Locate the cell with the specified text and output its [X, Y] center coordinate. 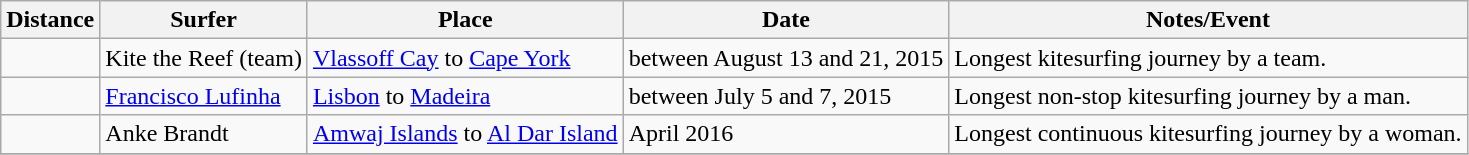
Amwaj Islands to Al Dar Island [465, 134]
Francisco Lufinha [204, 96]
Longest non-stop kitesurfing journey by a man. [1208, 96]
Anke Brandt [204, 134]
Kite the Reef (team) [204, 58]
April 2016 [786, 134]
Surfer [204, 20]
Longest kitesurfing journey by a team. [1208, 58]
Longest continuous kitesurfing journey by a woman. [1208, 134]
Date [786, 20]
between July 5 and 7, 2015 [786, 96]
Notes/Event [1208, 20]
Vlassoff Cay to Cape York [465, 58]
Distance [50, 20]
Lisbon to Madeira [465, 96]
Place [465, 20]
between August 13 and 21, 2015 [786, 58]
